Locate the cell with the specified text and output its (X, Y) center coordinate. 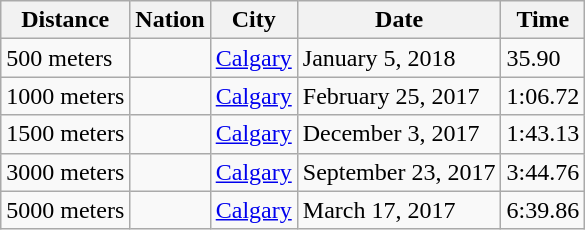
5000 meters (66, 210)
6:39.86 (543, 210)
3000 meters (66, 172)
January 5, 2018 (399, 58)
500 meters (66, 58)
February 25, 2017 (399, 96)
September 23, 2017 (399, 172)
Distance (66, 20)
1:43.13 (543, 134)
Nation (170, 20)
35.90 (543, 58)
City (254, 20)
1000 meters (66, 96)
Date (399, 20)
1500 meters (66, 134)
March 17, 2017 (399, 210)
1:06.72 (543, 96)
3:44.76 (543, 172)
Time (543, 20)
December 3, 2017 (399, 134)
